Return (x, y) of the center of cell containing provided text 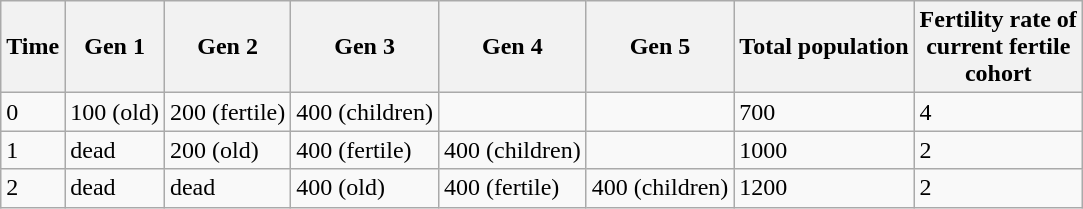
1200 (824, 188)
Gen 4 (512, 47)
Fertility rate ofcurrent fertilecohort (998, 47)
Total population (824, 47)
1 (33, 150)
Gen 3 (365, 47)
Gen 1 (115, 47)
700 (824, 112)
0 (33, 112)
200 (fertile) (227, 112)
Time (33, 47)
400 (old) (365, 188)
1000 (824, 150)
Gen 2 (227, 47)
4 (998, 112)
200 (old) (227, 150)
100 (old) (115, 112)
Gen 5 (660, 47)
